Pinpoint the cell where the given text exists, returning its (X, Y) midpoint coordinate. 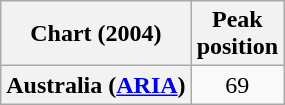
69 (237, 85)
Peakposition (237, 34)
Australia (ARIA) (96, 85)
Chart (2004) (96, 34)
